Extract the (X, Y) coordinate from the center of the cell holding the provided text.  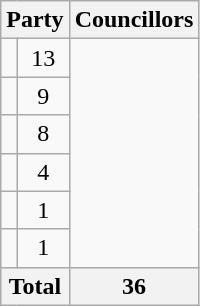
Councillors (134, 20)
4 (43, 172)
8 (43, 134)
Total (35, 286)
9 (43, 96)
Party (35, 20)
36 (134, 286)
13 (43, 58)
